Return the (X, Y) coordinate for the center point of the cell that contains the specified text.  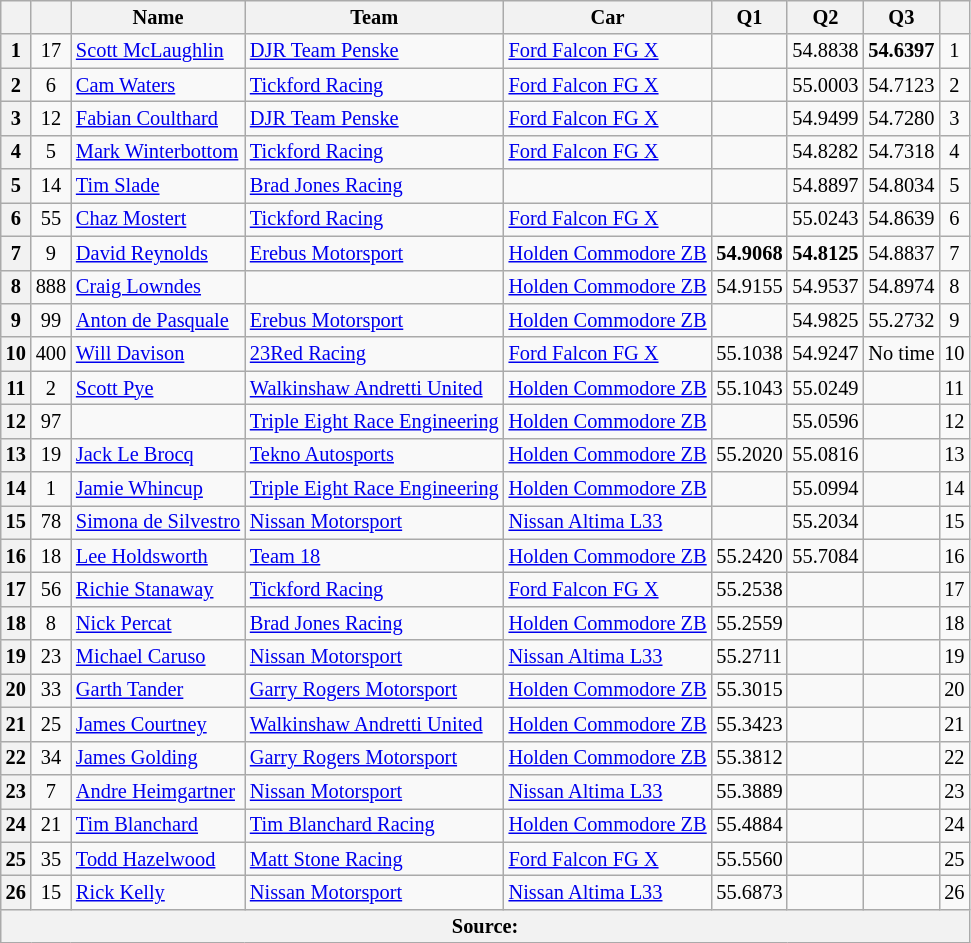
400 (51, 354)
54.7280 (901, 118)
Team (374, 17)
Name (158, 17)
Rick Kelly (158, 892)
55.2034 (825, 522)
Michael Caruso (158, 657)
55.3889 (750, 791)
55.1038 (750, 354)
55.3015 (750, 690)
No time (901, 354)
Q1 (750, 17)
54.7318 (901, 152)
33 (51, 690)
Tim Blanchard (158, 825)
54.8282 (825, 152)
David Reynolds (158, 253)
Q2 (825, 17)
Richie Stanaway (158, 589)
54.8837 (901, 253)
54.8639 (901, 219)
54.9825 (825, 320)
Tim Slade (158, 186)
55.0243 (825, 219)
54.8125 (825, 253)
Chaz Mostert (158, 219)
Simona de Silvestro (158, 522)
55.4884 (750, 825)
54.8838 (825, 51)
Cam Waters (158, 85)
54.9068 (750, 253)
54.9499 (825, 118)
55.2732 (901, 320)
56 (51, 589)
55.0994 (825, 489)
54.8974 (901, 287)
99 (51, 320)
35 (51, 859)
55.2538 (750, 589)
James Golding (158, 758)
34 (51, 758)
23Red Racing (374, 354)
Lee Holdsworth (158, 556)
Q3 (901, 17)
Jamie Whincup (158, 489)
55.1043 (750, 388)
55.2020 (750, 455)
54.9155 (750, 287)
55.7084 (825, 556)
55.6873 (750, 892)
97 (51, 421)
54.6397 (901, 51)
Jack Le Brocq (158, 455)
55.3423 (750, 724)
55.0816 (825, 455)
78 (51, 522)
Will Davison (158, 354)
55.2420 (750, 556)
Andre Heimgartner (158, 791)
Garth Tander (158, 690)
54.9247 (825, 354)
Todd Hazelwood (158, 859)
54.7123 (901, 85)
54.8034 (901, 186)
54.8897 (825, 186)
55.0249 (825, 388)
Matt Stone Racing (374, 859)
Craig Lowndes (158, 287)
55.0003 (825, 85)
Nick Percat (158, 623)
Scott Pye (158, 388)
888 (51, 287)
Mark Winterbottom (158, 152)
55.3812 (750, 758)
Source: (486, 926)
Anton de Pasquale (158, 320)
James Courtney (158, 724)
Tim Blanchard Racing (374, 825)
55.0596 (825, 421)
Fabian Coulthard (158, 118)
54.9537 (825, 287)
Tekno Autosports (374, 455)
55.5560 (750, 859)
Scott McLaughlin (158, 51)
55 (51, 219)
55.2559 (750, 623)
Car (608, 17)
55.2711 (750, 657)
Team 18 (374, 556)
